Search for the cell housing the specified text and yield its [X, Y] center coordinate. 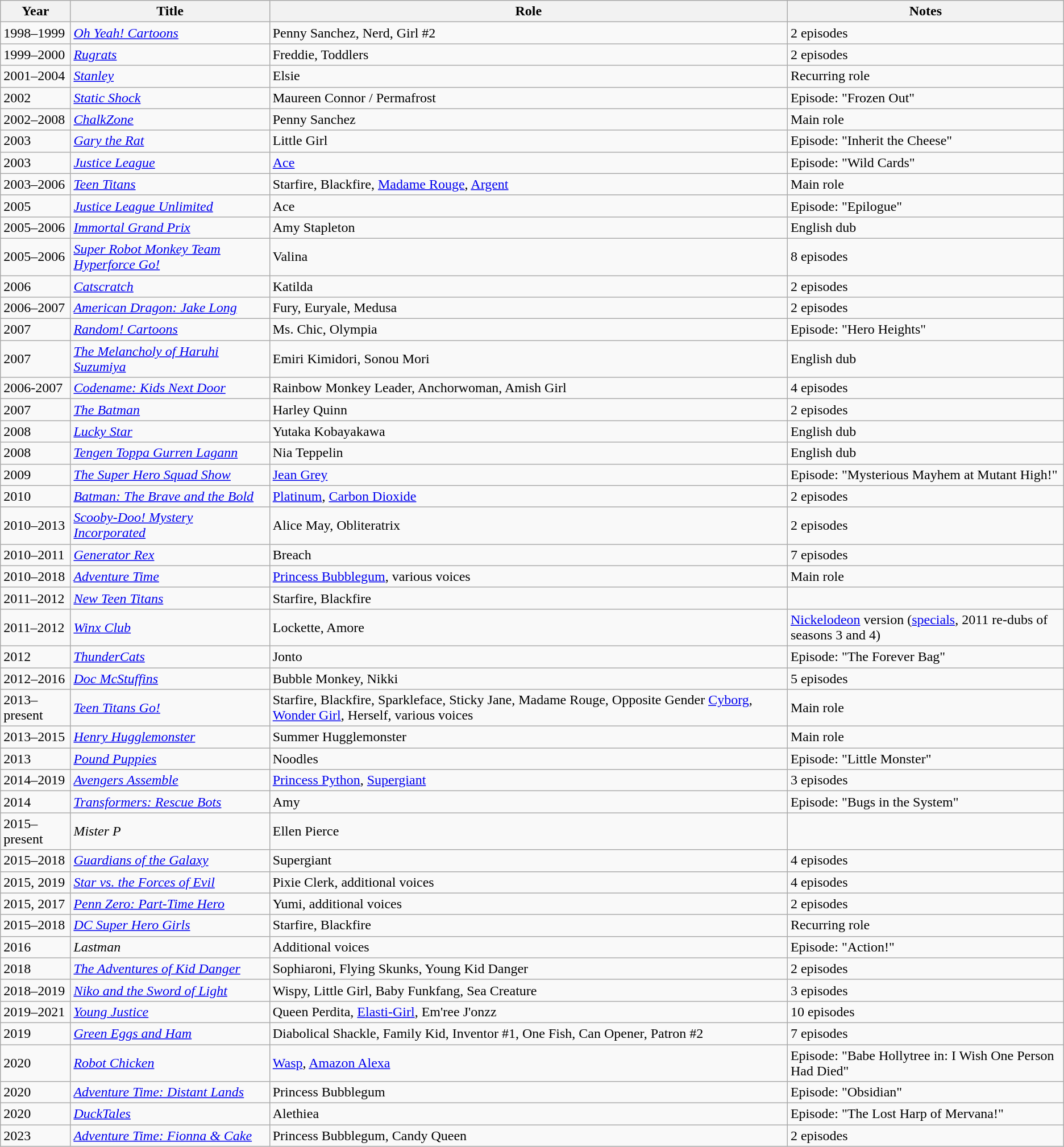
2010–2011 [35, 555]
Justice League [170, 163]
Jonto [529, 656]
Scooby-Doo! Mystery Incorporated [170, 525]
Amy [529, 802]
Rainbow Monkey Leader, Anchorwoman, Amish Girl [529, 388]
Pound Puppies [170, 759]
Freddie, Toddlers [529, 55]
Maureen Connor / Permafrost [529, 98]
Stanley [170, 76]
Episode: "Bugs in the System" [925, 802]
Episode: "The Lost Harp of Mervana!" [925, 1114]
Penny Sanchez, Nerd, Girl #2 [529, 33]
2001–2004 [35, 76]
Platinum, Carbon Dioxide [529, 496]
Adventure Time: Distant Lands [170, 1092]
Episode: "Inherit the Cheese" [925, 141]
2005 [35, 206]
Emiri Kimidori, Sonou Mori [529, 359]
Episode: "Wild Cards" [925, 163]
2006–2007 [35, 308]
Adventure Time: Fionna & Cake [170, 1136]
Year [35, 11]
The Super Hero Squad Show [170, 475]
Role [529, 11]
Immortal Grand Prix [170, 227]
Princess Bubblegum, Candy Queen [529, 1136]
Teen Titans Go! [170, 708]
2012–2016 [35, 678]
ChalkZone [170, 119]
ThunderCats [170, 656]
DuckTales [170, 1114]
Lockette, Amore [529, 627]
Ellen Pierce [529, 831]
Guardians of the Galaxy [170, 861]
Yutaka Kobayakawa [529, 431]
Supergiant [529, 861]
2019 [35, 1033]
2010–2018 [35, 576]
Wispy, Little Girl, Baby Funkfang, Sea Creature [529, 990]
Niko and the Sword of Light [170, 990]
Henry Hugglemonster [170, 737]
The Melancholy of Haruhi Suzumiya [170, 359]
2023 [35, 1136]
10 episodes [925, 1012]
Princess Bubblegum [529, 1092]
Princess Python, Supergiant [529, 780]
Doc McStuffins [170, 678]
Episode: "Epilogue" [925, 206]
Breach [529, 555]
2003–2006 [35, 184]
Tengen Toppa Gurren Lagann [170, 453]
Pixie Clerk, additional voices [529, 882]
Super Robot Monkey Team Hyperforce Go! [170, 257]
Batman: The Brave and the Bold [170, 496]
2014–2019 [35, 780]
2010 [35, 496]
2013 [35, 759]
Episode: "Babe Hollytree in: I Wish One Person Had Died" [925, 1063]
Transformers: Rescue Bots [170, 802]
The Adventures of Kid Danger [170, 969]
Yumi, additional voices [529, 904]
Little Girl [529, 141]
Green Eggs and Ham [170, 1033]
Teen Titans [170, 184]
Diabolical Shackle, Family Kid, Inventor #1, One Fish, Can Opener, Patron #2 [529, 1033]
Avengers Assemble [170, 780]
Starfire, Blackfire, Madame Rouge, Argent [529, 184]
2013–2015 [35, 737]
Title [170, 11]
2002 [35, 98]
2002–2008 [35, 119]
2010–2013 [35, 525]
Static Shock [170, 98]
DC Super Hero Girls [170, 925]
2006-2007 [35, 388]
Episode: "Little Monster" [925, 759]
1999–2000 [35, 55]
Katilda [529, 286]
Queen Perdita, Elasti-Girl, Em'ree J'onzz [529, 1012]
2018–2019 [35, 990]
Episode: "The Forever Bag" [925, 656]
Episode: "Obsidian" [925, 1092]
Ms. Chic, Olympia [529, 330]
Wasp, Amazon Alexa [529, 1063]
2014 [35, 802]
Alethiea [529, 1114]
2012 [35, 656]
Harley Quinn [529, 410]
Young Justice [170, 1012]
2015, 2019 [35, 882]
Alice May, Obliteratrix [529, 525]
2006 [35, 286]
Star vs. the Forces of Evil [170, 882]
2015, 2017 [35, 904]
Fury, Euryale, Medusa [529, 308]
Penn Zero: Part-Time Hero [170, 904]
Amy Stapleton [529, 227]
2016 [35, 947]
Mister P [170, 831]
Princess Bubblegum, various voices [529, 576]
The Batman [170, 410]
2018 [35, 969]
Random! Cartoons [170, 330]
8 episodes [925, 257]
2013–present [35, 708]
Additional voices [529, 947]
Nickelodeon version (specials, 2011 re-dubs of seasons 3 and 4) [925, 627]
Episode: "Hero Heights" [925, 330]
Penny Sanchez [529, 119]
New Teen Titans [170, 598]
Generator Rex [170, 555]
Summer Hugglemonster [529, 737]
Robot Chicken [170, 1063]
Catscratch [170, 286]
Sophiaroni, Flying Skunks, Young Kid Danger [529, 969]
Adventure Time [170, 576]
Rugrats [170, 55]
Oh Yeah! Cartoons [170, 33]
2015–present [35, 831]
Lastman [170, 947]
Bubble Monkey, Nikki [529, 678]
5 episodes [925, 678]
Nia Teppelin [529, 453]
Winx Club [170, 627]
Gary the Rat [170, 141]
Noodles [529, 759]
Jean Grey [529, 475]
2019–2021 [35, 1012]
Codename: Kids Next Door [170, 388]
Justice League Unlimited [170, 206]
Elsie [529, 76]
Episode: "Frozen Out" [925, 98]
American Dragon: Jake Long [170, 308]
1998–1999 [35, 33]
Starfire, Blackfire, Sparkleface, Sticky Jane, Madame Rouge, Opposite Gender Cyborg, Wonder Girl, Herself, various voices [529, 708]
Lucky Star [170, 431]
Episode: "Mysterious Mayhem at Mutant High!" [925, 475]
Valina [529, 257]
Episode: "Action!" [925, 947]
2009 [35, 475]
Notes [925, 11]
